Return the (X, Y) coordinate for the center point of the cell that contains the specified text.  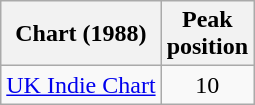
Chart (1988) (81, 34)
Peakposition (207, 34)
10 (207, 85)
UK Indie Chart (81, 85)
